Determine the (x, y) coordinate at the center of the cell enclosing the given text.  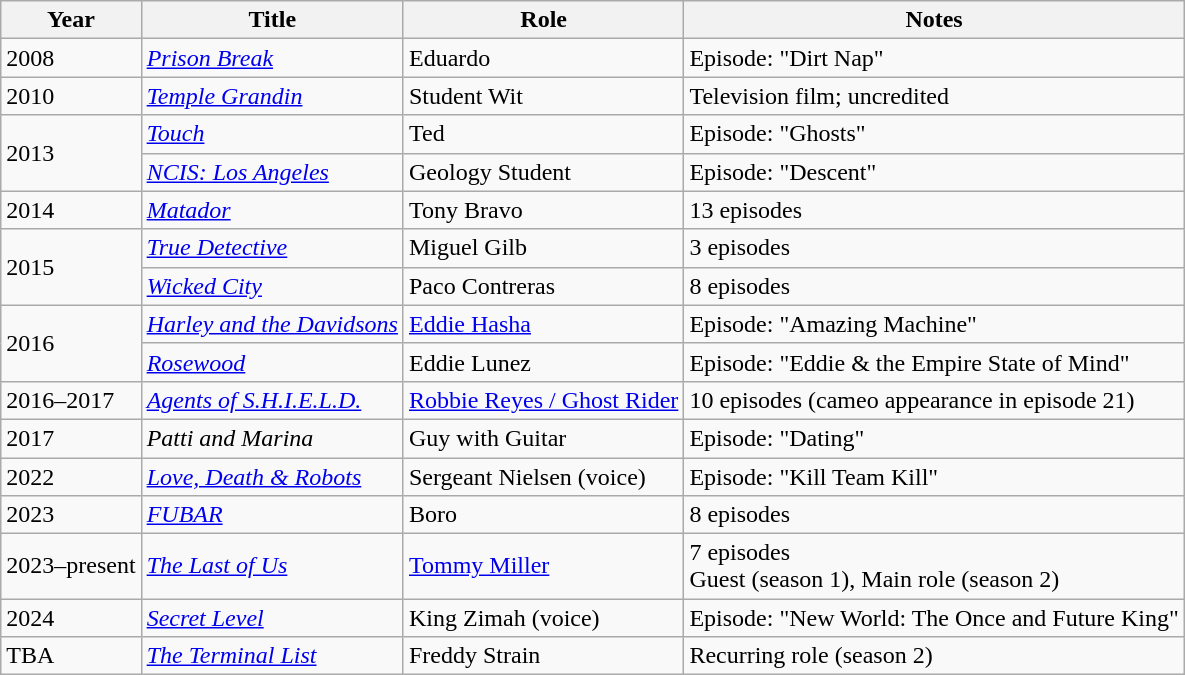
13 episodes (934, 210)
Rosewood (272, 362)
Eddie Hasha (543, 324)
Paco Contreras (543, 286)
True Detective (272, 248)
The Last of Us (272, 566)
Sergeant Nielsen (voice) (543, 477)
2023–present (71, 566)
Title (272, 20)
2024 (71, 618)
Episode: "Amazing Machine" (934, 324)
2017 (71, 438)
Touch (272, 134)
2016–2017 (71, 400)
King Zimah (voice) (543, 618)
Harley and the Davidsons (272, 324)
10 episodes (cameo appearance in episode 21) (934, 400)
Miguel Gilb (543, 248)
Episode: "Eddie & the Empire State of Mind" (934, 362)
2013 (71, 153)
Robbie Reyes / Ghost Rider (543, 400)
Recurring role (season 2) (934, 656)
Student Wit (543, 96)
The Terminal List (272, 656)
Prison Break (272, 58)
2008 (71, 58)
Episode: "Dating" (934, 438)
Freddy Strain (543, 656)
Role (543, 20)
Temple Grandin (272, 96)
Eduardo (543, 58)
Patti and Marina (272, 438)
3 episodes (934, 248)
Tommy Miller (543, 566)
Boro (543, 515)
Episode: "Ghosts" (934, 134)
FUBAR (272, 515)
Love, Death & Robots (272, 477)
Ted (543, 134)
Secret Level (272, 618)
Episode: "Dirt Nap" (934, 58)
2023 (71, 515)
Episode: "New World: The Once and Future King" (934, 618)
2022 (71, 477)
NCIS: Los Angeles (272, 172)
2010 (71, 96)
Television film; uncredited (934, 96)
Guy with Guitar (543, 438)
2016 (71, 343)
Matador (272, 210)
Episode: "Descent" (934, 172)
2015 (71, 267)
TBA (71, 656)
Year (71, 20)
Notes (934, 20)
Wicked City (272, 286)
Geology Student (543, 172)
7 episodesGuest (season 1), Main role (season 2) (934, 566)
Eddie Lunez (543, 362)
Agents of S.H.I.E.L.D. (272, 400)
Episode: "Kill Team Kill" (934, 477)
2014 (71, 210)
Tony Bravo (543, 210)
